Determine the [X, Y] coordinate at the center of the cell enclosing the given text.  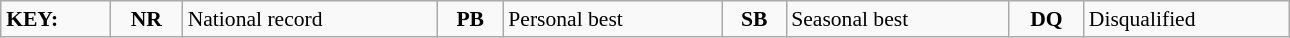
Seasonal best [898, 19]
NR [146, 19]
SB [754, 19]
KEY: [56, 19]
Personal best [612, 19]
National record [310, 19]
Disqualified [1186, 19]
DQ [1046, 19]
PB [470, 19]
